Capture the cell that displays the provided text and extract its [X, Y] central coordinate. 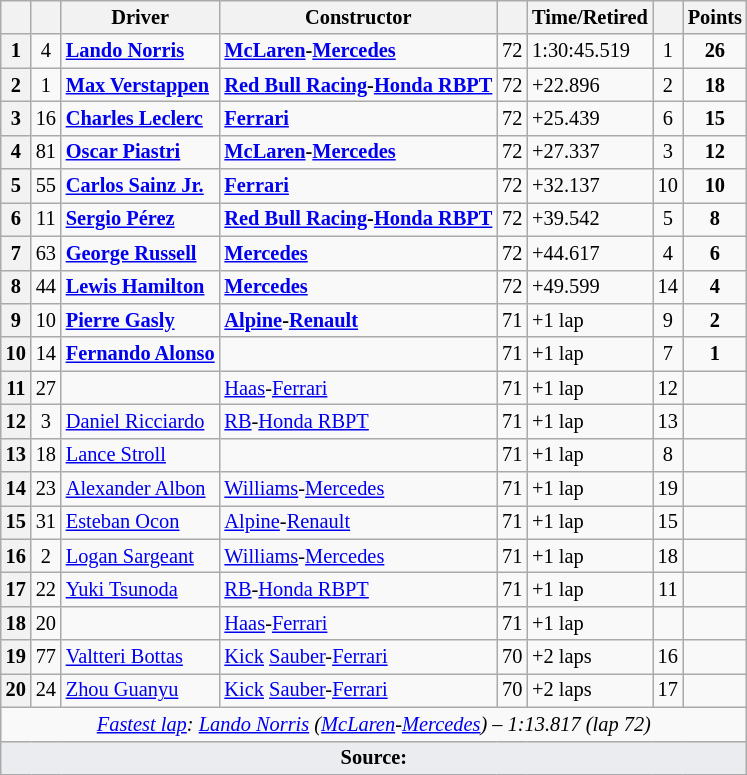
55 [46, 186]
26 [715, 51]
22 [46, 589]
Pierre Gasly [140, 320]
Carlos Sainz Jr. [140, 186]
Max Verstappen [140, 85]
Fastest lap: Lando Norris (McLaren-Mercedes) – 1:13.817 (lap 72) [374, 724]
+25.439 [590, 118]
George Russell [140, 253]
Yuki Tsunoda [140, 589]
Esteban Ocon [140, 522]
1:30:45.519 [590, 51]
81 [46, 152]
Lewis Hamilton [140, 287]
24 [46, 690]
Lando Norris [140, 51]
Fernando Alonso [140, 354]
Source: [374, 758]
Sergio Pérez [140, 219]
Zhou Guanyu [140, 690]
Daniel Ricciardo [140, 421]
+39.542 [590, 219]
27 [46, 388]
Alexander Albon [140, 489]
23 [46, 489]
Driver [140, 17]
+22.896 [590, 85]
Constructor [359, 17]
Valtteri Bottas [140, 657]
Points [715, 17]
Oscar Piastri [140, 152]
Charles Leclerc [140, 118]
63 [46, 253]
+44.617 [590, 253]
44 [46, 287]
77 [46, 657]
+27.337 [590, 152]
Time/Retired [590, 17]
Lance Stroll [140, 455]
31 [46, 522]
Logan Sargeant [140, 556]
+32.137 [590, 186]
+49.599 [590, 287]
